Capture the cell that displays the provided text and extract its (X, Y) central coordinate. 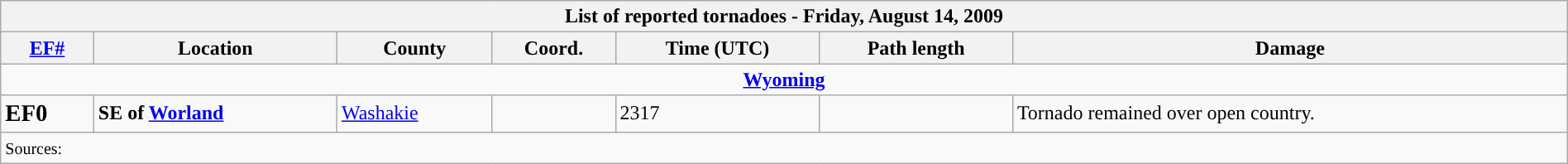
Coord. (554, 48)
2317 (718, 113)
Damage (1290, 48)
Sources: (784, 147)
Wyoming (784, 80)
EF# (48, 48)
County (414, 48)
EF0 (48, 113)
Location (215, 48)
Path length (916, 48)
Tornado remained over open country. (1290, 113)
Time (UTC) (718, 48)
Washakie (414, 113)
SE of Worland (215, 113)
List of reported tornadoes - Friday, August 14, 2009 (784, 17)
